Return [X, Y] of the center of cell containing provided text 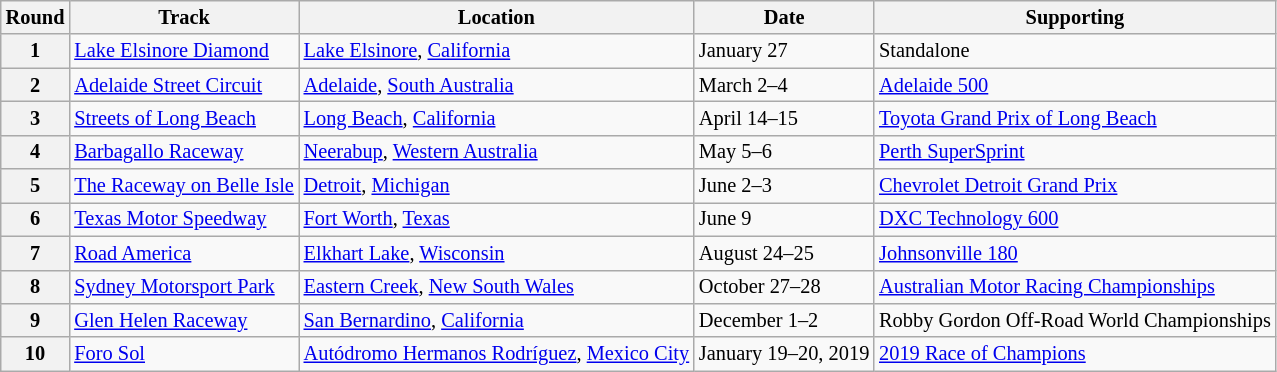
January 27 [784, 51]
Road America [184, 253]
May 5–6 [784, 152]
10 [36, 354]
Sydney Motorsport Park [184, 287]
7 [36, 253]
Location [496, 17]
December 1–2 [784, 320]
2 [36, 85]
Elkhart Lake, Wisconsin [496, 253]
Long Beach, California [496, 118]
Supporting [1074, 17]
Johnsonville 180 [1074, 253]
The Raceway on Belle Isle [184, 186]
Adelaide 500 [1074, 85]
4 [36, 152]
March 2–4 [784, 85]
January 19–20, 2019 [784, 354]
5 [36, 186]
Australian Motor Racing Championships [1074, 287]
1 [36, 51]
Date [784, 17]
3 [36, 118]
Lake Elsinore Diamond [184, 51]
Fort Worth, Texas [496, 219]
6 [36, 219]
Texas Motor Speedway [184, 219]
June 2–3 [784, 186]
Standalone [1074, 51]
Adelaide, South Australia [496, 85]
Barbagallo Raceway [184, 152]
Foro Sol [184, 354]
Detroit, Michigan [496, 186]
Eastern Creek, New South Wales [496, 287]
Chevrolet Detroit Grand Prix [1074, 186]
Adelaide Street Circuit [184, 85]
Autódromo Hermanos Rodríguez, Mexico City [496, 354]
Track [184, 17]
Neerabup, Western Australia [496, 152]
October 27–28 [784, 287]
April 14–15 [784, 118]
San Bernardino, California [496, 320]
8 [36, 287]
Round [36, 17]
9 [36, 320]
Toyota Grand Prix of Long Beach [1074, 118]
Robby Gordon Off-Road World Championships [1074, 320]
DXC Technology 600 [1074, 219]
Lake Elsinore, California [496, 51]
Glen Helen Raceway [184, 320]
Streets of Long Beach [184, 118]
Perth SuperSprint [1074, 152]
June 9 [784, 219]
August 24–25 [784, 253]
2019 Race of Champions [1074, 354]
